Scan for the cell matching the given text and deliver its [x, y] coordinate at center. 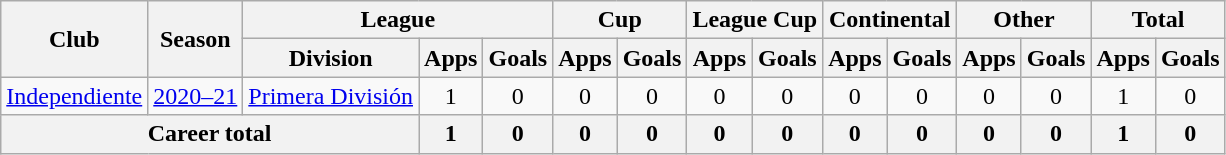
Continental [890, 20]
Total [1158, 20]
2020–21 [196, 96]
Club [74, 39]
Division [331, 58]
Primera División [331, 96]
League [398, 20]
Other [1024, 20]
Independiente [74, 96]
Career total [210, 134]
League Cup [755, 20]
Cup [620, 20]
Season [196, 39]
